Locate the cell with the specified text and output its (X, Y) center coordinate. 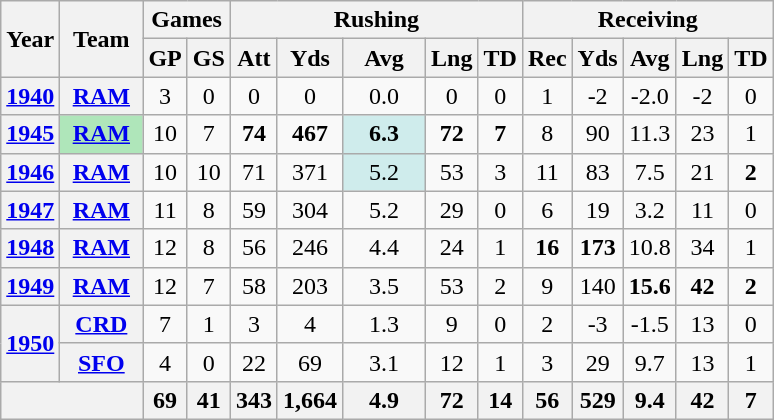
71 (254, 172)
4.4 (384, 248)
1948 (30, 248)
34 (702, 248)
11.3 (650, 134)
246 (310, 248)
14 (500, 400)
1946 (30, 172)
GS (208, 58)
173 (598, 248)
7.5 (650, 172)
Att (254, 58)
1947 (30, 210)
41 (208, 400)
529 (598, 400)
1949 (30, 286)
-2.0 (650, 96)
Rec (547, 58)
-3 (598, 324)
140 (598, 286)
21 (702, 172)
1945 (30, 134)
74 (254, 134)
CRD (102, 324)
6 (547, 210)
Games (186, 20)
3.5 (384, 286)
Rushing (376, 20)
4.9 (384, 400)
22 (254, 362)
3.2 (650, 210)
Year (30, 39)
23 (702, 134)
10.8 (650, 248)
1,664 (310, 400)
9.7 (650, 362)
0.0 (384, 96)
9.4 (650, 400)
19 (598, 210)
Team (102, 39)
-1.5 (650, 324)
SFO (102, 362)
Receiving (648, 20)
59 (254, 210)
371 (310, 172)
1940 (30, 96)
90 (598, 134)
15.6 (650, 286)
3.1 (384, 362)
24 (452, 248)
83 (598, 172)
GP (165, 58)
58 (254, 286)
6.3 (384, 134)
203 (310, 286)
16 (547, 248)
304 (310, 210)
1950 (30, 343)
1.3 (384, 324)
343 (254, 400)
467 (310, 134)
